Determine the [x, y] coordinate at the center of the cell enclosing the given text.  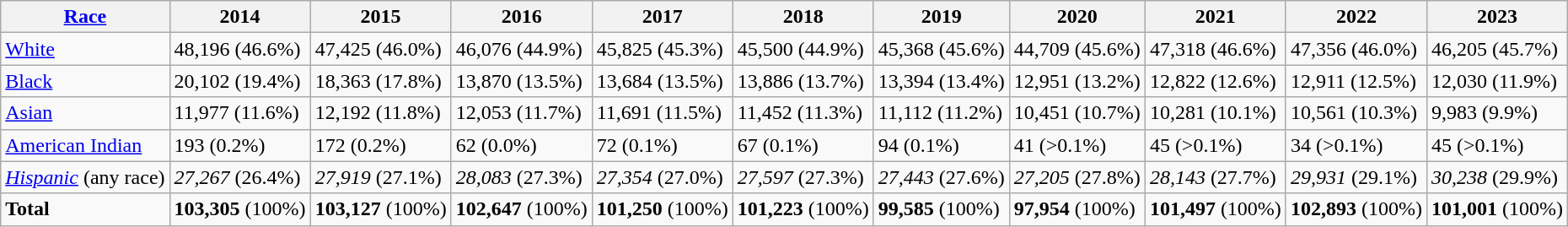
12,951 (13.2%) [1077, 81]
9,983 (9.9%) [1497, 113]
103,127 (100%) [381, 209]
Asian [85, 113]
101,497 (100%) [1216, 209]
Total [85, 209]
10,451 (10.7%) [1077, 113]
10,281 (10.1%) [1216, 113]
12,192 (11.8%) [381, 113]
12,053 (11.7%) [521, 113]
41 (>0.1%) [1077, 145]
67 (0.1%) [803, 145]
Hispanic (any race) [85, 177]
101,223 (100%) [803, 209]
27,919 (27.1%) [381, 177]
101,250 (100%) [663, 209]
27,205 (27.8%) [1077, 177]
11,112 (11.2%) [941, 113]
47,425 (46.0%) [381, 49]
2018 [803, 17]
Race [85, 17]
13,394 (13.4%) [941, 81]
28,143 (27.7%) [1216, 177]
29,931 (29.1%) [1356, 177]
13,684 (13.5%) [663, 81]
18,363 (17.8%) [381, 81]
47,318 (46.6%) [1216, 49]
10,561 (10.3%) [1356, 113]
13,870 (13.5%) [521, 81]
103,305 (100%) [239, 209]
46,205 (45.7%) [1497, 49]
172 (0.2%) [381, 145]
72 (0.1%) [663, 145]
11,977 (11.6%) [239, 113]
2015 [381, 17]
99,585 (100%) [941, 209]
13,886 (13.7%) [803, 81]
2014 [239, 17]
12,030 (11.9%) [1497, 81]
2016 [521, 17]
28,083 (27.3%) [521, 177]
48,196 (46.6%) [239, 49]
12,822 (12.6%) [1216, 81]
62 (0.0%) [521, 145]
27,267 (26.4%) [239, 177]
12,911 (12.5%) [1356, 81]
45,500 (44.9%) [803, 49]
102,647 (100%) [521, 209]
97,954 (100%) [1077, 209]
2022 [1356, 17]
American Indian [85, 145]
47,356 (46.0%) [1356, 49]
94 (0.1%) [941, 145]
34 (>0.1%) [1356, 145]
44,709 (45.6%) [1077, 49]
30,238 (29.9%) [1497, 177]
46,076 (44.9%) [521, 49]
45,825 (45.3%) [663, 49]
20,102 (19.4%) [239, 81]
27,597 (27.3%) [803, 177]
2021 [1216, 17]
102,893 (100%) [1356, 209]
Black [85, 81]
2017 [663, 17]
11,452 (11.3%) [803, 113]
27,354 (27.0%) [663, 177]
2023 [1497, 17]
White [85, 49]
11,691 (11.5%) [663, 113]
101,001 (100%) [1497, 209]
193 (0.2%) [239, 145]
2020 [1077, 17]
45,368 (45.6%) [941, 49]
27,443 (27.6%) [941, 177]
2019 [941, 17]
